Extract the [x, y] coordinate from the center of the cell holding the provided text.  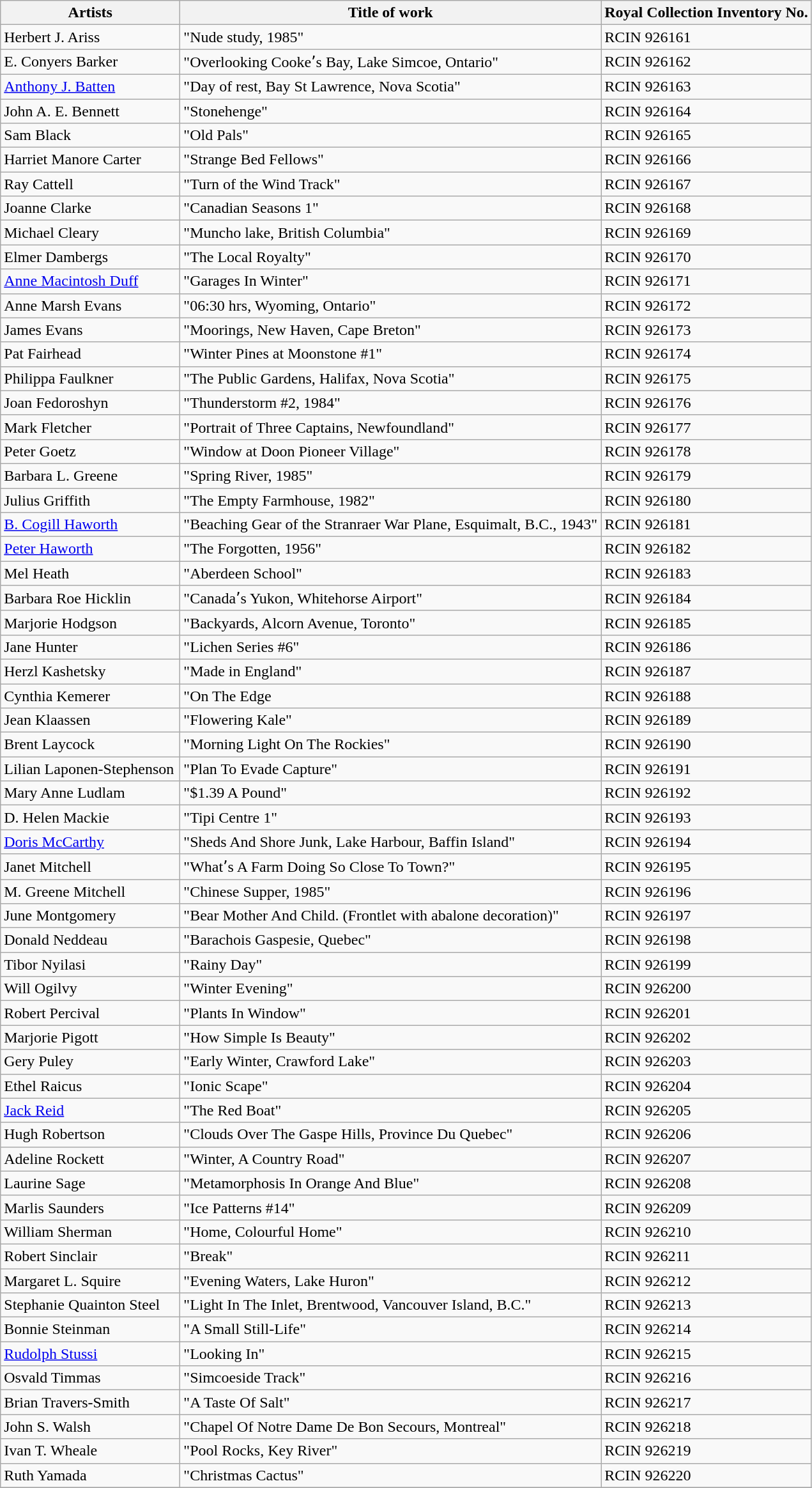
"On The Edge [391, 696]
"Break" [391, 1256]
RCIN 926184 [707, 598]
RCIN 926196 [707, 892]
Rudolph Stussi [91, 1354]
"The Local Royalty" [391, 257]
"Clouds Over The Gaspe Hills, Province Du Quebec" [391, 1135]
Joanne Clarke [91, 208]
Ivan T. Wheale [91, 1451]
Lilian Laponen-Stephenson [91, 769]
RCIN 926161 [707, 37]
Ethel Raicus [91, 1086]
Hugh Robertson [91, 1135]
Margaret L. Squire [91, 1280]
Robert Sinclair [91, 1256]
"Old Pals" [391, 136]
"Pool Rocks, Key River" [391, 1451]
Jean Klaassen [91, 720]
"Window at Doon Pioneer Village" [391, 451]
Anne Marsh Evans [91, 306]
Laurine Sage [91, 1183]
RCIN 926174 [707, 354]
Julius Griffith [91, 500]
Artists [91, 13]
"Metamorphosis In Orange And Blue" [391, 1183]
Royal Collection Inventory No. [707, 13]
Doris McCarthy [91, 842]
William Sherman [91, 1232]
"Evening Waters, Lake Huron" [391, 1280]
"Portrait of Three Captains, Newfoundland" [391, 427]
RCIN 926192 [707, 793]
"Nude study, 1985" [391, 37]
Barbara L. Greene [91, 476]
RCIN 926203 [707, 1062]
RCIN 926180 [707, 500]
RCIN 926217 [707, 1402]
"Home, Colourful Home" [391, 1232]
"How Simple Is Beauty" [391, 1037]
RCIN 926166 [707, 160]
E. Conyers Barker [91, 62]
"Barachois Gaspesie, Quebec" [391, 940]
RCIN 926163 [707, 86]
John A. E. Bennett [91, 111]
"A Taste Of Salt" [391, 1402]
RCIN 926193 [707, 818]
Joan Fedoroshyn [91, 403]
Anthony J. Batten [91, 86]
"Strange Bed Fellows" [391, 160]
Ruth Yamada [91, 1475]
Elmer Dambergs [91, 257]
Mark Fletcher [91, 427]
"Flowering Kale" [391, 720]
Mel Heath [91, 573]
Herbert J. Ariss [91, 37]
RCIN 926209 [707, 1207]
"Thunderstorm #2, 1984" [391, 403]
Cynthia Kemerer [91, 696]
Pat Fairhead [91, 354]
RCIN 926186 [707, 647]
"Light In The Inlet, Brentwood, Vancouver Island, B.C." [391, 1305]
"Day of rest, Bay St Lawrence, Nova Scotia" [391, 86]
"The Public Gardens, Halifax, Nova Scotia" [391, 378]
RCIN 926213 [707, 1305]
Marjorie Hodgson [91, 623]
Ray Cattell [91, 184]
"06:30 hrs, Wyoming, Ontario" [391, 306]
Will Ogilvy [91, 989]
RCIN 926188 [707, 696]
Sam Black [91, 136]
RCIN 926175 [707, 378]
"Winter, A Country Road" [391, 1159]
RCIN 926219 [707, 1451]
M. Greene Mitchell [91, 892]
"Canadian Seasons 1" [391, 208]
"Spring River, 1985" [391, 476]
Brent Laycock [91, 745]
RCIN 926187 [707, 671]
"Morning Light On The Rockies" [391, 745]
RCIN 926183 [707, 573]
Janet Mitchell [91, 867]
RCIN 926194 [707, 842]
Adeline Rockett [91, 1159]
Stephanie Quainton Steel [91, 1305]
Harriet Manore Carter [91, 160]
John S. Walsh [91, 1427]
"Muncho lake, British Columbia" [391, 233]
Herzl Kashetsky [91, 671]
RCIN 926220 [707, 1475]
"Garages In Winter" [391, 281]
Bonnie Steinman [91, 1329]
RCIN 926210 [707, 1232]
Tibor Nyilasi [91, 965]
"Plan To Evade Capture" [391, 769]
RCIN 926207 [707, 1159]
RCIN 926169 [707, 233]
"Turn of the Wind Track" [391, 184]
"Looking In" [391, 1354]
"Stonehenge" [391, 111]
Peter Haworth [91, 549]
"Lichen Series #6" [391, 647]
RCIN 926202 [707, 1037]
RCIN 926179 [707, 476]
RCIN 926199 [707, 965]
D. Helen Mackie [91, 818]
Michael Cleary [91, 233]
RCIN 926189 [707, 720]
"Simcoeside Track" [391, 1378]
Jack Reid [91, 1110]
June Montgomery [91, 916]
RCIN 926214 [707, 1329]
"Christmas Cactus" [391, 1475]
RCIN 926201 [707, 1013]
"The Empty Farmhouse, 1982" [391, 500]
RCIN 926216 [707, 1378]
"Overlooking Cookeʼs Bay, Lake Simcoe, Ontario" [391, 62]
"Aberdeen School" [391, 573]
RCIN 926181 [707, 525]
Peter Goetz [91, 451]
Marlis Saunders [91, 1207]
RCIN 926195 [707, 867]
RCIN 926200 [707, 989]
Brian Travers-Smith [91, 1402]
RCIN 926170 [707, 257]
"Tipi Centre 1" [391, 818]
"Winter Pines at Moonstone #1" [391, 354]
Anne Macintosh Duff [91, 281]
"Moorings, New Haven, Cape Breton" [391, 330]
"Chapel Of Notre Dame De Bon Secours, Montreal" [391, 1427]
RCIN 926191 [707, 769]
"Plants In Window" [391, 1013]
Philippa Faulkner [91, 378]
"Rainy Day" [391, 965]
Barbara Roe Hicklin [91, 598]
"Early Winter, Crawford Lake" [391, 1062]
RCIN 926172 [707, 306]
Robert Percival [91, 1013]
RCIN 926205 [707, 1110]
RCIN 926178 [707, 451]
"Bear Mother And Child. (Frontlet with abalone decoration)" [391, 916]
Jane Hunter [91, 647]
RCIN 926182 [707, 549]
"Winter Evening" [391, 989]
Title of work [391, 13]
RCIN 926167 [707, 184]
Osvald Timmas [91, 1378]
RCIN 926206 [707, 1135]
RCIN 926197 [707, 916]
RCIN 926164 [707, 111]
"The Forgotten, 1956" [391, 549]
RCIN 926162 [707, 62]
RCIN 926212 [707, 1280]
RCIN 926185 [707, 623]
"Canadaʼs Yukon, Whitehorse Airport" [391, 598]
RCIN 926204 [707, 1086]
James Evans [91, 330]
"Beaching Gear of the Stranraer War Plane, Esquimalt, B.C., 1943" [391, 525]
"Made in England" [391, 671]
RCIN 926165 [707, 136]
RCIN 926168 [707, 208]
"Chinese Supper, 1985" [391, 892]
Marjorie Pigott [91, 1037]
RCIN 926198 [707, 940]
"Ionic Scape" [391, 1086]
RCIN 926171 [707, 281]
RCIN 926218 [707, 1427]
"A Small Still-Life" [391, 1329]
RCIN 926173 [707, 330]
"$1.39 A Pound" [391, 793]
"Sheds And Shore Junk, Lake Harbour, Baffin Island" [391, 842]
Donald Neddeau [91, 940]
"Ice Patterns #14" [391, 1207]
"Whatʼs A Farm Doing So Close To Town?" [391, 867]
RCIN 926177 [707, 427]
"Backyards, Alcorn Avenue, Toronto" [391, 623]
Mary Anne Ludlam [91, 793]
RCIN 926176 [707, 403]
B. Cogill Haworth [91, 525]
RCIN 926215 [707, 1354]
RCIN 926208 [707, 1183]
RCIN 926211 [707, 1256]
Gery Puley [91, 1062]
RCIN 926190 [707, 745]
"The Red Boat" [391, 1110]
